Search for the cell housing the specified text and yield its [X, Y] center coordinate. 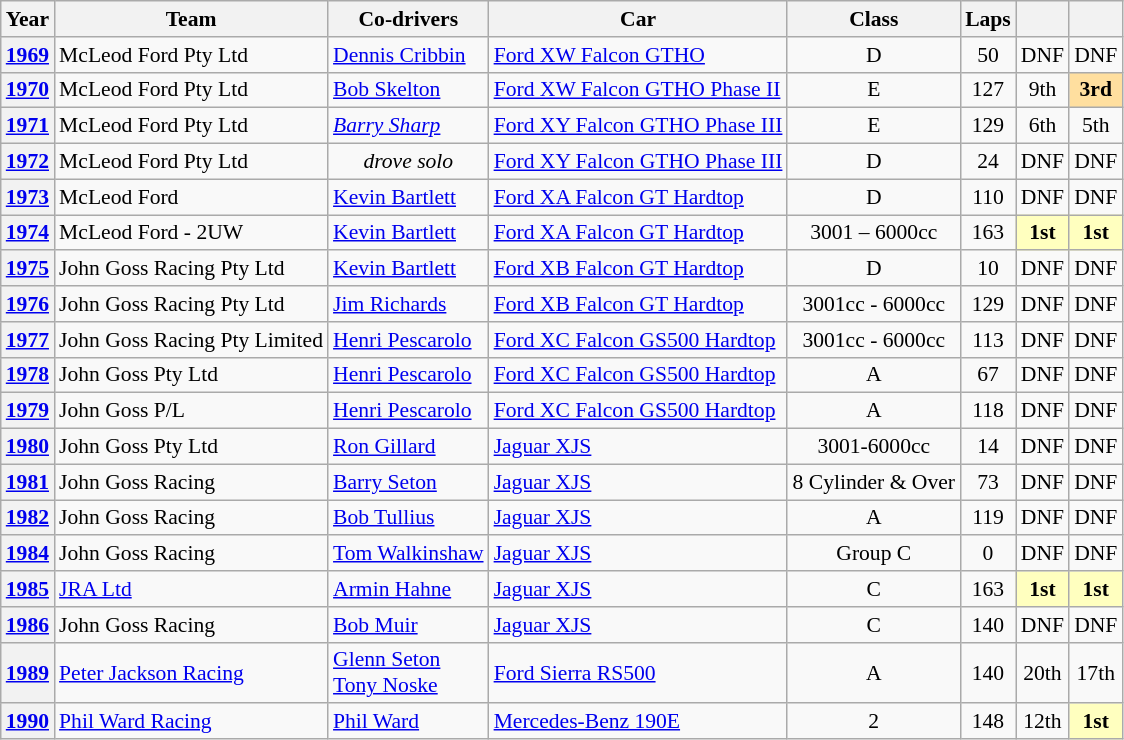
McLeod Ford [191, 197]
Team [191, 19]
12th [1042, 722]
Phil Ward Racing [191, 722]
McLeod Ford - 2UW [191, 233]
1990 [28, 722]
Tom Walkinshaw [408, 554]
Mercedes-Benz 190E [638, 722]
1986 [28, 625]
1985 [28, 589]
Peter Jackson Racing [191, 672]
Phil Ward [408, 722]
Bob Tullius [408, 518]
Year [28, 19]
Group C [874, 554]
Co-drivers [408, 19]
Dennis Cribbin [408, 55]
3001-6000cc [874, 447]
drove solo [408, 162]
2 [874, 722]
Ford Sierra RS500 [638, 672]
John Goss Racing Pty Limited [191, 340]
110 [988, 197]
1973 [28, 197]
119 [988, 518]
14 [988, 447]
24 [988, 162]
1977 [28, 340]
1969 [28, 55]
5th [1096, 126]
17th [1096, 672]
Armin Hahne [408, 589]
Bob Muir [408, 625]
67 [988, 375]
50 [988, 55]
1980 [28, 447]
Barry Seton [408, 482]
1978 [28, 375]
1989 [28, 672]
1975 [28, 269]
118 [988, 411]
Bob Skelton [408, 90]
1984 [28, 554]
148 [988, 722]
Barry Sharp [408, 126]
1974 [28, 233]
3001 – 6000cc [874, 233]
Glenn Seton Tony Noske [408, 672]
Class [874, 19]
1976 [28, 304]
1972 [28, 162]
Ron Gillard [408, 447]
3rd [1096, 90]
127 [988, 90]
Laps [988, 19]
Car [638, 19]
9th [1042, 90]
8 Cylinder & Over [874, 482]
JRA Ltd [191, 589]
6th [1042, 126]
Ford XW Falcon GTHO [638, 55]
10 [988, 269]
Jim Richards [408, 304]
John Goss P/L [191, 411]
1970 [28, 90]
20th [1042, 672]
1981 [28, 482]
0 [988, 554]
Ford XW Falcon GTHO Phase II [638, 90]
1982 [28, 518]
113 [988, 340]
73 [988, 482]
1979 [28, 411]
1971 [28, 126]
